Locate the cell with the specified text and output its [X, Y] center coordinate. 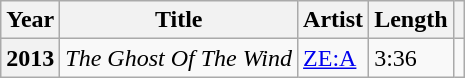
Year [30, 20]
The Ghost Of The Wind [179, 58]
2013 [30, 58]
3:36 [411, 58]
Artist [334, 20]
ZE:A [334, 58]
Length [411, 20]
Title [179, 20]
